Find where the given text appears and provide that cell's center as (X, Y) coordinate. 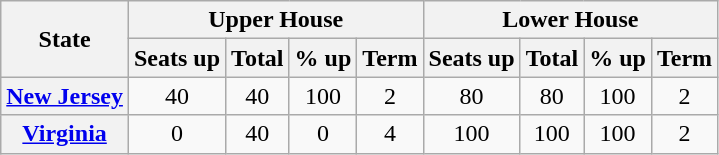
Virginia (65, 134)
Lower House (570, 20)
State (65, 39)
Upper House (276, 20)
New Jersey (65, 96)
4 (390, 134)
